Provide the [X, Y] coordinate of the cell's center where the given text is located.  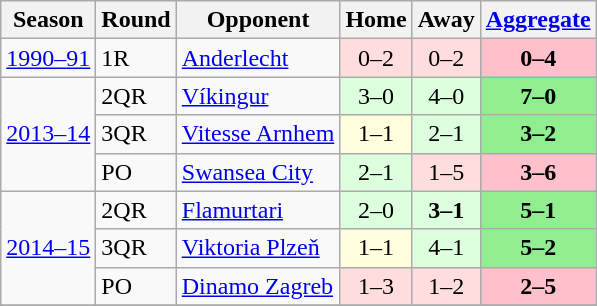
3–6 [538, 172]
Anderlecht [258, 58]
2013–14 [48, 134]
5–2 [538, 248]
Flamurtari [258, 210]
3–0 [376, 96]
Víkingur [258, 96]
Round [136, 20]
1–2 [446, 286]
5–1 [538, 210]
Away [446, 20]
4–0 [446, 96]
7–0 [538, 96]
Vitesse Arnhem [258, 134]
1–3 [376, 286]
Opponent [258, 20]
4–1 [446, 248]
0–4 [538, 58]
1–5 [446, 172]
3–2 [538, 134]
2–5 [538, 286]
Swansea City [258, 172]
1R [136, 58]
Season [48, 20]
Viktoria Plzeň [258, 248]
3–1 [446, 210]
Dinamo Zagreb [258, 286]
Aggregate [538, 20]
1990–91 [48, 58]
Home [376, 20]
2–0 [376, 210]
2014–15 [48, 248]
